From the cell containing the given text, extract its center point as (X, Y) coordinate. 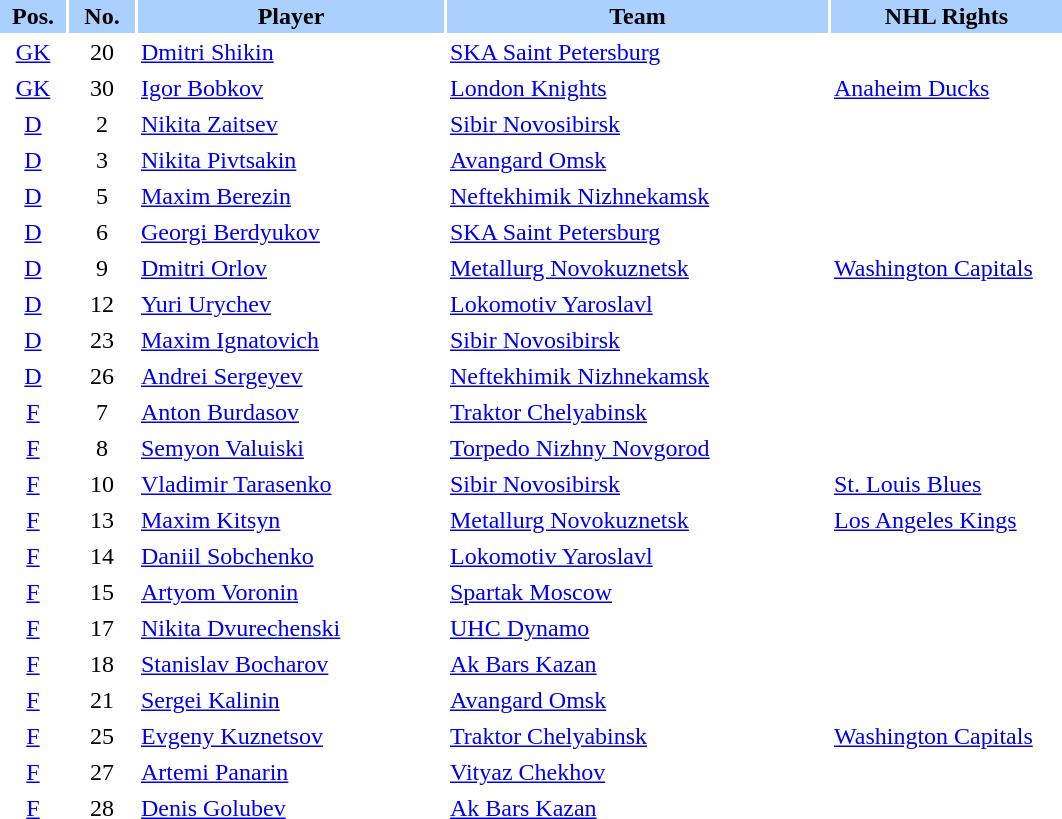
Maxim Kitsyn (291, 520)
Torpedo Nizhny Novgorod (638, 448)
London Knights (638, 88)
Vityaz Chekhov (638, 772)
6 (102, 232)
UHC Dynamo (638, 628)
Anton Burdasov (291, 412)
Daniil Sobchenko (291, 556)
26 (102, 376)
Team (638, 16)
8 (102, 448)
Dmitri Orlov (291, 268)
15 (102, 592)
23 (102, 340)
17 (102, 628)
Nikita Zaitsev (291, 124)
Ak Bars Kazan (638, 664)
Andrei Sergeyev (291, 376)
Spartak Moscow (638, 592)
18 (102, 664)
Igor Bobkov (291, 88)
7 (102, 412)
Georgi Berdyukov (291, 232)
14 (102, 556)
20 (102, 52)
9 (102, 268)
Player (291, 16)
Nikita Dvurechenski (291, 628)
NHL Rights (946, 16)
Artyom Voronin (291, 592)
St. Louis Blues (946, 484)
13 (102, 520)
Maxim Berezin (291, 196)
Nikita Pivtsakin (291, 160)
Pos. (33, 16)
Vladimir Tarasenko (291, 484)
Artemi Panarin (291, 772)
Maxim Ignatovich (291, 340)
Dmitri Shikin (291, 52)
Anaheim Ducks (946, 88)
Stanislav Bocharov (291, 664)
25 (102, 736)
12 (102, 304)
10 (102, 484)
3 (102, 160)
2 (102, 124)
21 (102, 700)
Los Angeles Kings (946, 520)
Evgeny Kuznetsov (291, 736)
Yuri Urychev (291, 304)
27 (102, 772)
Semyon Valuiski (291, 448)
30 (102, 88)
Sergei Kalinin (291, 700)
5 (102, 196)
No. (102, 16)
